Detect which cell encompasses the target text, then output its (X, Y) center coordinate. 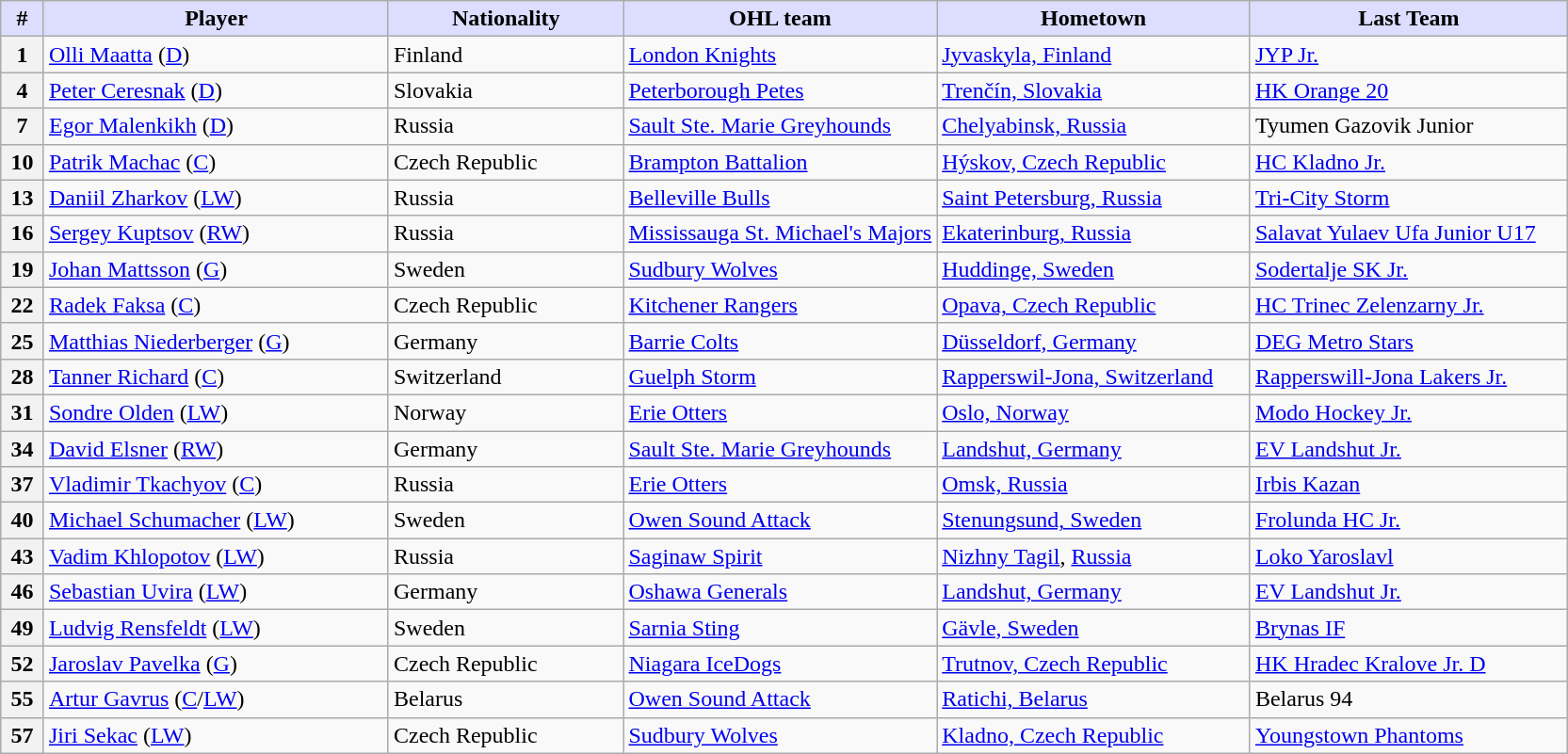
4 (23, 90)
Nizhny Tagil, Russia (1094, 556)
OHL team (780, 19)
Jyvaskyla, Finland (1094, 55)
Chelyabinsk, Russia (1094, 126)
34 (23, 449)
Sergey Kuptsov (RW) (216, 233)
Patrik Machac (C) (216, 162)
Rapperswil-Jona, Switzerland (1094, 377)
40 (23, 521)
Niagara IceDogs (780, 664)
Vadim Khlopotov (LW) (216, 556)
Finland (506, 55)
Johan Mattsson (G) (216, 269)
Oslo, Norway (1094, 412)
Ratichi, Belarus (1094, 699)
Jiri Sekac (LW) (216, 735)
Youngstown Phantoms (1409, 735)
Nationality (506, 19)
Loko Yaroslavl (1409, 556)
DEG Metro Stars (1409, 341)
Opava, Czech Republic (1094, 305)
Salavat Yulaev Ufa Junior U17 (1409, 233)
Rapperswill-Jona Lakers Jr. (1409, 377)
Saint Petersburg, Russia (1094, 198)
Gävle, Sweden (1094, 628)
Matthias Niederberger (G) (216, 341)
Omsk, Russia (1094, 485)
7 (23, 126)
HK Orange 20 (1409, 90)
# (23, 19)
Frolunda HC Jr. (1409, 521)
16 (23, 233)
10 (23, 162)
Jaroslav Pavelka (G) (216, 664)
Ludvig Rensfeldt (LW) (216, 628)
Tanner Richard (C) (216, 377)
Huddinge, Sweden (1094, 269)
HC Trinec Zelenzarny Jr. (1409, 305)
Kitchener Rangers (780, 305)
46 (23, 592)
Player (216, 19)
55 (23, 699)
Guelph Storm (780, 377)
Düsseldorf, Germany (1094, 341)
Mississauga St. Michael's Majors (780, 233)
Hometown (1094, 19)
Norway (506, 412)
JYP Jr. (1409, 55)
Irbis Kazan (1409, 485)
49 (23, 628)
1 (23, 55)
Barrie Colts (780, 341)
25 (23, 341)
31 (23, 412)
Brampton Battalion (780, 162)
Trenčín, Slovakia (1094, 90)
19 (23, 269)
Modo Hockey Jr. (1409, 412)
Oshawa Generals (780, 592)
HC Kladno Jr. (1409, 162)
28 (23, 377)
Trutnov, Czech Republic (1094, 664)
Sarnia Sting (780, 628)
Peterborough Petes (780, 90)
37 (23, 485)
Olli Maatta (D) (216, 55)
Artur Gavrus (C/LW) (216, 699)
Sodertalje SK Jr. (1409, 269)
HK Hradec Kralove Jr. D (1409, 664)
Vladimir Tkachyov (C) (216, 485)
Radek Faksa (C) (216, 305)
London Knights (780, 55)
Egor Malenkikh (D) (216, 126)
13 (23, 198)
Peter Ceresnak (D) (216, 90)
Saginaw Spirit (780, 556)
Stenungsund, Sweden (1094, 521)
Tyumen Gazovik Junior (1409, 126)
Last Team (1409, 19)
David Elsner (RW) (216, 449)
Kladno, Czech Republic (1094, 735)
43 (23, 556)
22 (23, 305)
Belarus (506, 699)
Michael Schumacher (LW) (216, 521)
Hýskov, Czech Republic (1094, 162)
Tri-City Storm (1409, 198)
Belleville Bulls (780, 198)
Sebastian Uvira (LW) (216, 592)
Belarus 94 (1409, 699)
Ekaterinburg, Russia (1094, 233)
Brynas IF (1409, 628)
57 (23, 735)
Daniil Zharkov (LW) (216, 198)
Slovakia (506, 90)
52 (23, 664)
Switzerland (506, 377)
Sondre Olden (LW) (216, 412)
